Search for the cell housing the specified text and yield its [x, y] center coordinate. 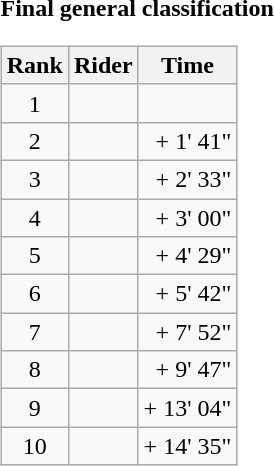
1 [34, 103]
9 [34, 408]
+ 4' 29" [188, 256]
4 [34, 217]
+ 9' 47" [188, 370]
+ 13' 04" [188, 408]
6 [34, 294]
5 [34, 256]
+ 7' 52" [188, 332]
+ 1' 41" [188, 141]
2 [34, 141]
+ 3' 00" [188, 217]
+ 14' 35" [188, 446]
Rider [103, 65]
Rank [34, 65]
3 [34, 179]
7 [34, 332]
+ 2' 33" [188, 179]
10 [34, 446]
Time [188, 65]
+ 5' 42" [188, 294]
8 [34, 370]
